Output the (x, y) coordinate of the center of the cell containing the given text.  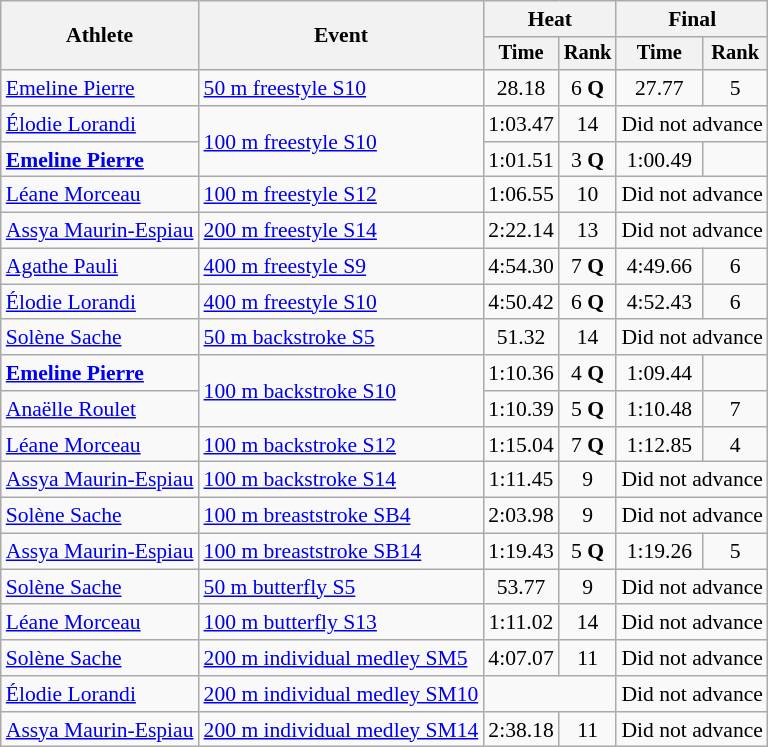
50 m butterfly S5 (342, 587)
1:11.45 (520, 480)
53.77 (520, 587)
Anaëlle Roulet (100, 409)
50 m freestyle S10 (342, 88)
200 m freestyle S14 (342, 231)
3 Q (588, 160)
13 (588, 231)
7 (735, 409)
100 m freestyle S12 (342, 195)
4 Q (588, 373)
100 m breaststroke SB14 (342, 552)
1:06.55 (520, 195)
200 m individual medley SM5 (342, 658)
2:22.14 (520, 231)
28.18 (520, 88)
1:19.43 (520, 552)
1:10.36 (520, 373)
4:50.42 (520, 302)
4:52.43 (659, 302)
Event (342, 36)
1:15.04 (520, 445)
27.77 (659, 88)
1:03.47 (520, 124)
100 m backstroke S10 (342, 390)
1:10.39 (520, 409)
1:01.51 (520, 160)
4:49.66 (659, 267)
Agathe Pauli (100, 267)
1:12.85 (659, 445)
100 m butterfly S13 (342, 623)
10 (588, 195)
100 m backstroke S12 (342, 445)
11 (588, 658)
Heat (550, 19)
51.32 (520, 338)
100 m freestyle S10 (342, 142)
1:09.44 (659, 373)
Athlete (100, 36)
100 m breaststroke SB4 (342, 516)
1:00.49 (659, 160)
4:54.30 (520, 267)
Final (692, 19)
400 m freestyle S9 (342, 267)
400 m freestyle S10 (342, 302)
200 m individual medley SM10 (342, 694)
1:10.48 (659, 409)
100 m backstroke S14 (342, 480)
50 m backstroke S5 (342, 338)
4:07.07 (520, 658)
2:03.98 (520, 516)
1:11.02 (520, 623)
1:19.26 (659, 552)
4 (735, 445)
